For the text-containing cell, return its midpoint in (X, Y) coordinate format. 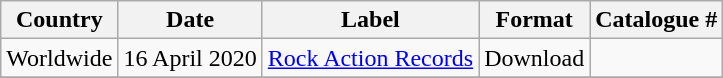
Country (60, 20)
Date (190, 20)
Download (534, 58)
16 April 2020 (190, 58)
Rock Action Records (370, 58)
Worldwide (60, 58)
Format (534, 20)
Label (370, 20)
Catalogue # (656, 20)
